Identify which cell holds the provided text, then report its [x, y] central coordinate. 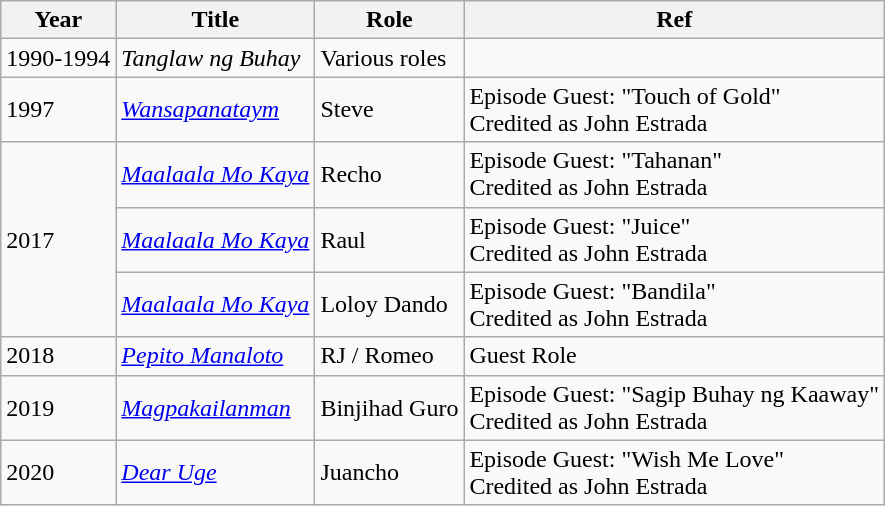
Various roles [390, 58]
Ref [674, 20]
RJ / Romeo [390, 356]
Episode Guest: "Sagip Buhay ng Kaaway" Credited as John Estrada [674, 408]
Magpakailanman [216, 408]
2018 [58, 356]
Juancho [390, 472]
2019 [58, 408]
Dear Uge [216, 472]
Wansapanataym [216, 110]
2017 [58, 240]
Guest Role [674, 356]
Pepito Manaloto [216, 356]
1997 [58, 110]
Year [58, 20]
Loloy Dando [390, 304]
1990-1994 [58, 58]
Episode Guest: "Touch of Gold" Credited as John Estrada [674, 110]
Episode Guest: "Bandila" Credited as John Estrada [674, 304]
Title [216, 20]
Episode Guest: "Juice" Credited as John Estrada [674, 240]
Role [390, 20]
Steve [390, 110]
Tanglaw ng Buhay [216, 58]
Episode Guest: "Wish Me Love" Credited as John Estrada [674, 472]
2020 [58, 472]
Episode Guest: "Tahanan" Credited as John Estrada [674, 174]
Raul [390, 240]
Binjihad Guro [390, 408]
Recho [390, 174]
